From the cell containing the given text, extract its center point as [X, Y] coordinate. 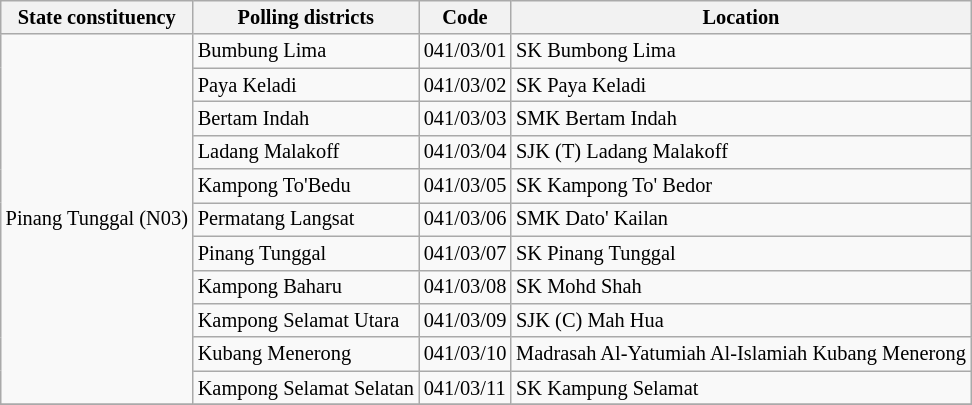
Bumbung Lima [306, 51]
Pinang Tunggal [306, 253]
Kubang Menerong [306, 354]
041/03/05 [465, 186]
SMK Dato' Kailan [741, 219]
Kampong Selamat Selatan [306, 388]
041/03/01 [465, 51]
041/03/06 [465, 219]
Code [465, 17]
SJK (C) Mah Hua [741, 320]
SMK Bertam Indah [741, 118]
Bertam Indah [306, 118]
Kampong To'Bedu [306, 186]
Pinang Tunggal (N03) [97, 219]
041/03/09 [465, 320]
Polling districts [306, 17]
SK Kampong To' Bedor [741, 186]
State constituency [97, 17]
041/03/03 [465, 118]
SJK (T) Ladang Malakoff [741, 152]
Madrasah Al-Yatumiah Al-Islamiah Kubang Menerong [741, 354]
041/03/04 [465, 152]
041/03/02 [465, 85]
041/03/08 [465, 287]
041/03/10 [465, 354]
041/03/11 [465, 388]
Ladang Malakoff [306, 152]
Paya Keladi [306, 85]
Location [741, 17]
SK Kampung Selamat [741, 388]
SK Bumbong Lima [741, 51]
SK Paya Keladi [741, 85]
SK Mohd Shah [741, 287]
SK Pinang Tunggal [741, 253]
041/03/07 [465, 253]
Kampong Selamat Utara [306, 320]
Kampong Baharu [306, 287]
Permatang Langsat [306, 219]
